Capture the cell that displays the provided text and extract its (x, y) central coordinate. 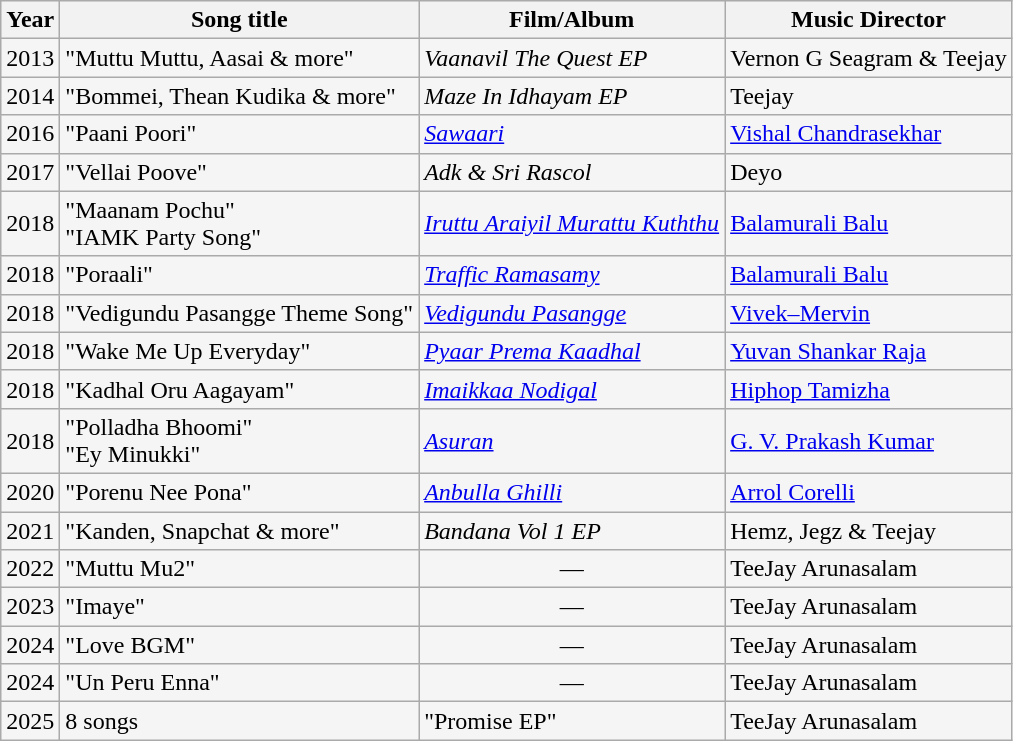
Deyo (869, 172)
8 songs (240, 721)
2022 (30, 569)
Hiphop Tamizha (869, 389)
Bandana Vol 1 EP (572, 531)
"Vedigundu Pasangge Theme Song" (240, 313)
Teejay (869, 96)
2023 (30, 607)
Pyaar Prema Kaadhal (572, 351)
Arrol Corelli (869, 492)
"Bommei, Thean Kudika & more" (240, 96)
2013 (30, 58)
"Paani Poori" (240, 134)
Song title (240, 20)
Imaikkaa Nodigal (572, 389)
Film/Album (572, 20)
2014 (30, 96)
Vaanavil The Quest EP (572, 58)
Vernon G Seagram & Teejay (869, 58)
Vivek–Mervin (869, 313)
Adk & Sri Rascol (572, 172)
Traffic Ramasamy (572, 275)
"Muttu Muttu, Aasai & more" (240, 58)
2017 (30, 172)
"Porenu Nee Pona" (240, 492)
"Wake Me Up Everyday" (240, 351)
"Poraali" (240, 275)
Anbulla Ghilli (572, 492)
"Polladha Bhoomi""Ey Minukki" (240, 440)
2021 (30, 531)
Hemz, Jegz & Teejay (869, 531)
"Promise EP" (572, 721)
Asuran (572, 440)
Yuvan Shankar Raja (869, 351)
"Un Peru Enna" (240, 683)
"Love BGM" (240, 645)
Sawaari (572, 134)
2025 (30, 721)
Maze In Idhayam EP (572, 96)
"Vellai Poove" (240, 172)
2016 (30, 134)
"Maanam Pochu""IAMK Party Song" (240, 224)
2020 (30, 492)
Vishal Chandrasekhar (869, 134)
"Kanden, Snapchat & more" (240, 531)
Year (30, 20)
Vedigundu Pasangge (572, 313)
G. V. Prakash Kumar (869, 440)
"Muttu Mu2" (240, 569)
Music Director (869, 20)
Iruttu Araiyil Murattu Kuththu (572, 224)
"Kadhal Oru Aagayam" (240, 389)
"Imaye" (240, 607)
